Pinpoint the cell where the given text exists, returning its (X, Y) midpoint coordinate. 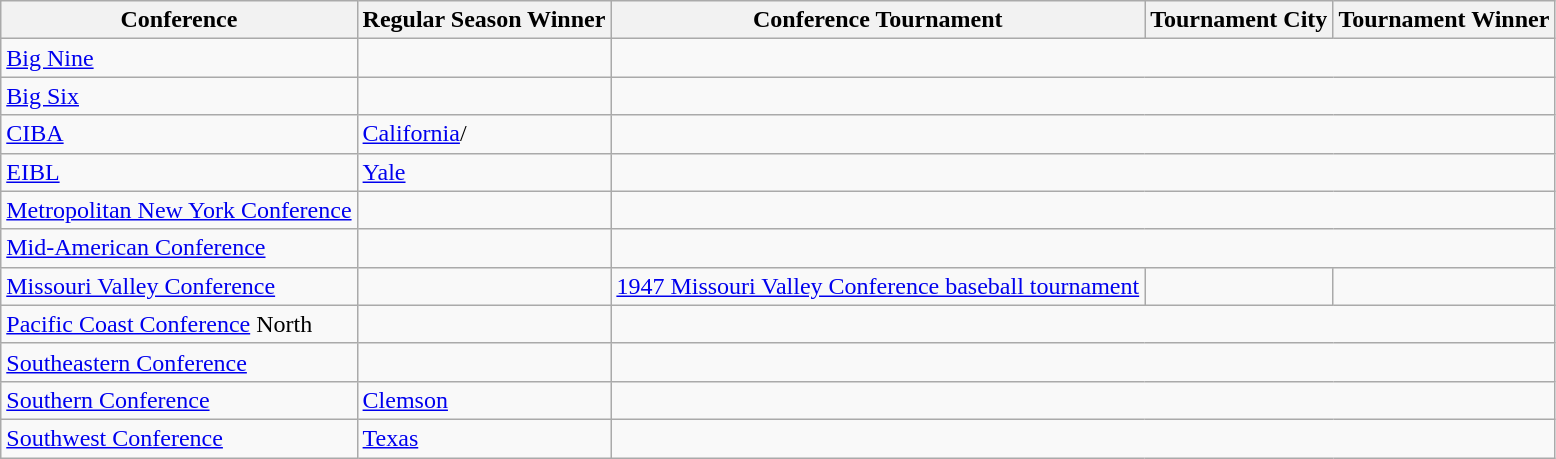
Big Nine (179, 58)
Missouri Valley Conference (179, 286)
Southern Conference (179, 400)
Conference (179, 20)
Tournament City (1239, 20)
Southwest Conference (179, 438)
Texas (484, 438)
Clemson (484, 400)
Tournament Winner (1444, 20)
Mid-American Conference (179, 248)
EIBL (179, 172)
Conference Tournament (878, 20)
Metropolitan New York Conference (179, 210)
Yale (484, 172)
1947 Missouri Valley Conference baseball tournament (878, 286)
Southeastern Conference (179, 362)
Regular Season Winner (484, 20)
California/ (484, 134)
Big Six (179, 96)
Pacific Coast Conference North (179, 324)
CIBA (179, 134)
